Detect which cell encompasses the target text, then output its [X, Y] center coordinate. 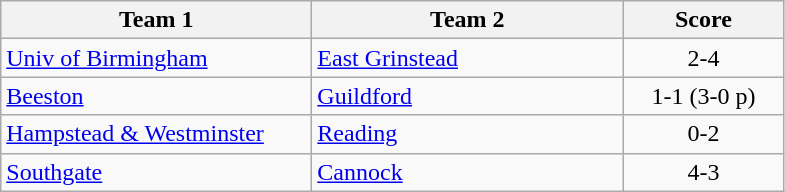
Univ of Birmingham [156, 58]
4-3 [704, 172]
Team 1 [156, 20]
Score [704, 20]
Beeston [156, 96]
Southgate [156, 172]
East Grinstead [468, 58]
2-4 [704, 58]
Reading [468, 134]
Cannock [468, 172]
Guildford [468, 96]
0-2 [704, 134]
Hampstead & Westminster [156, 134]
Team 2 [468, 20]
1-1 (3-0 p) [704, 96]
